Pinpoint the cell where the given text exists, returning its [X, Y] midpoint coordinate. 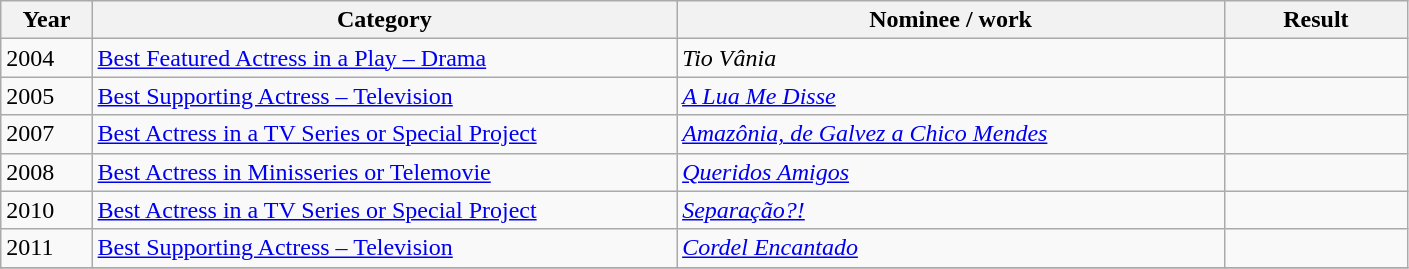
2004 [46, 58]
Separação?! [951, 210]
2007 [46, 134]
Category [384, 20]
Cordel Encantado [951, 248]
Queridos Amigos [951, 172]
Best Featured Actress in a Play – Drama [384, 58]
2008 [46, 172]
A Lua Me Disse [951, 96]
Best Actress in Minisseries or Telemovie [384, 172]
2010 [46, 210]
Year [46, 20]
Amazônia, de Galvez a Chico Mendes [951, 134]
2011 [46, 248]
Tio Vânia [951, 58]
Nominee / work [951, 20]
Result [1316, 20]
2005 [46, 96]
